Scan for the cell matching the given text and deliver its [X, Y] coordinate at center. 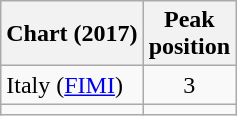
Italy (FIMI) [72, 85]
Peakposition [189, 34]
Chart (2017) [72, 34]
3 [189, 85]
